Determine the [x, y] coordinate at the center of the cell enclosing the given text.  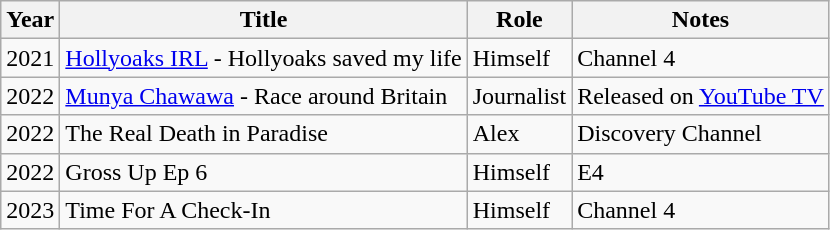
Title [264, 20]
Released on YouTube TV [701, 96]
Hollyoaks IRL - Hollyoaks saved my life [264, 58]
E4 [701, 172]
Time For A Check-In [264, 210]
Journalist [519, 96]
2021 [30, 58]
Discovery Channel [701, 134]
Gross Up Ep 6 [264, 172]
2023 [30, 210]
Munya Chawawa - Race around Britain [264, 96]
Role [519, 20]
Notes [701, 20]
Alex [519, 134]
The Real Death in Paradise [264, 134]
Year [30, 20]
